Determine the [X, Y] coordinate at the center of the cell enclosing the given text.  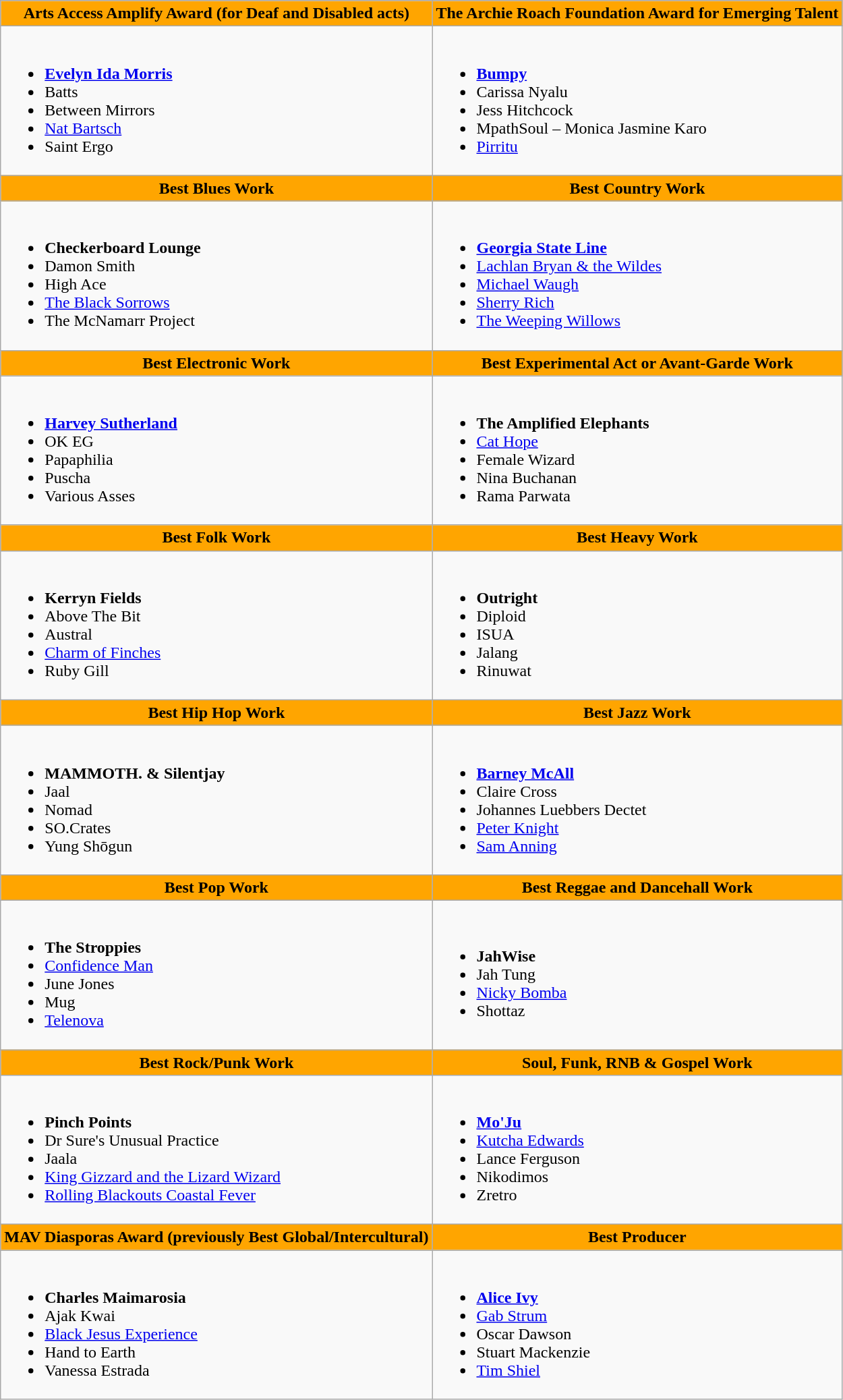
Best Jazz Work [637, 712]
Kerryn FieldsAbove The BitAustralCharm of FinchesRuby Gill [216, 625]
Pinch PointsDr Sure's Unusual PracticeJaalaKing Gizzard and the Lizard WizardRolling Blackouts Coastal Fever [216, 1150]
Alice IvyGab StrumOscar DawsonStuart MackenzieTim Shiel [637, 1325]
Soul, Funk, RNB & Gospel Work [637, 1063]
Harvey SutherlandOK EGPapaphiliaPuschaVarious Asses [216, 451]
MAV Diasporas Award (previously Best Global/Intercultural) [216, 1237]
Best Reggae and Dancehall Work [637, 887]
Mo'JuKutcha EdwardsLance FergusonNikodimosZretro [637, 1150]
The Amplified ElephantsCat HopeFemale WizardNina BuchananRama Parwata [637, 451]
The Archie Roach Foundation Award for Emerging Talent [637, 13]
MAMMOTH. & SilentjayJaalNomadSO.CratesYung Shōgun [216, 800]
Best Country Work [637, 188]
The StroppiesConfidence ManJune JonesMugTelenova [216, 974]
Best Pop Work [216, 887]
BumpyCarissa NyaluJess HitchcockMpathSoul – Monica Jasmine KaroPirritu [637, 101]
Charles MaimarosiaAjak KwaiBlack Jesus ExperienceHand to EarthVanessa Estrada [216, 1325]
Checkerboard LoungeDamon SmithHigh AceThe Black SorrowsThe McNamarr Project [216, 275]
Best Experimental Act or Avant-Garde Work [637, 363]
Best Hip Hop Work [216, 712]
Best Blues Work [216, 188]
Best Heavy Work [637, 538]
Arts Access Amplify Award (for Deaf and Disabled acts) [216, 13]
JahWiseJah TungNicky BombaShottaz [637, 974]
Georgia State LineLachlan Bryan & the WildesMichael WaughSherry RichThe Weeping Willows [637, 275]
Barney McAllClaire CrossJohannes Luebbers DectetPeter KnightSam Anning [637, 800]
OutrightDiploidISUAJalangRinuwat [637, 625]
Best Rock/Punk Work [216, 1063]
Best Folk Work [216, 538]
Best Producer [637, 1237]
Evelyn Ida MorrisBattsBetween MirrorsNat BartschSaint Ergo [216, 101]
Best Electronic Work [216, 363]
